Output the (x, y) coordinate of the center of the cell containing the given text.  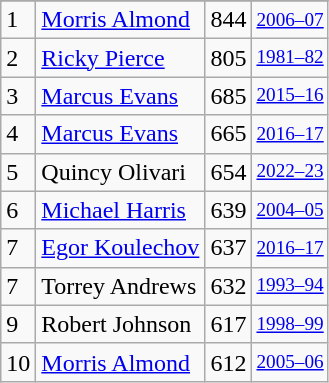
805 (228, 58)
Egor Koulechov (120, 248)
Torrey Andrews (120, 286)
3 (18, 96)
4 (18, 134)
2004–05 (290, 210)
637 (228, 248)
Quincy Olivari (120, 172)
Robert Johnson (120, 324)
685 (228, 96)
2 (18, 58)
1993–94 (290, 286)
665 (228, 134)
1 (18, 20)
5 (18, 172)
2006–07 (290, 20)
2005–06 (290, 362)
844 (228, 20)
632 (228, 286)
654 (228, 172)
1981–82 (290, 58)
9 (18, 324)
10 (18, 362)
617 (228, 324)
6 (18, 210)
1998–99 (290, 324)
Michael Harris (120, 210)
639 (228, 210)
612 (228, 362)
Ricky Pierce (120, 58)
2015–16 (290, 96)
2022–23 (290, 172)
